Identify which cell holds the provided text, then report its (x, y) central coordinate. 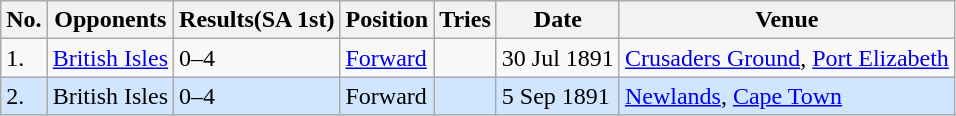
30 Jul 1891 (558, 58)
Position (387, 20)
Results(SA 1st) (257, 20)
Venue (786, 20)
No. (24, 20)
Crusaders Ground, Port Elizabeth (786, 58)
5 Sep 1891 (558, 96)
Tries (466, 20)
Opponents (110, 20)
1. (24, 58)
Newlands, Cape Town (786, 96)
2. (24, 96)
Date (558, 20)
